Scan for the cell matching the given text and deliver its [X, Y] coordinate at center. 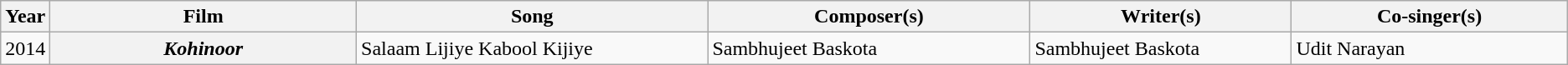
Film [204, 17]
Writer(s) [1161, 17]
Composer(s) [869, 17]
2014 [25, 48]
Co-singer(s) [1429, 17]
Year [25, 17]
Salaam Lijiye Kabool Kijiye [533, 48]
Song [533, 17]
Udit Narayan [1429, 48]
Kohinoor [204, 48]
